Capture the cell that displays the provided text and extract its [x, y] central coordinate. 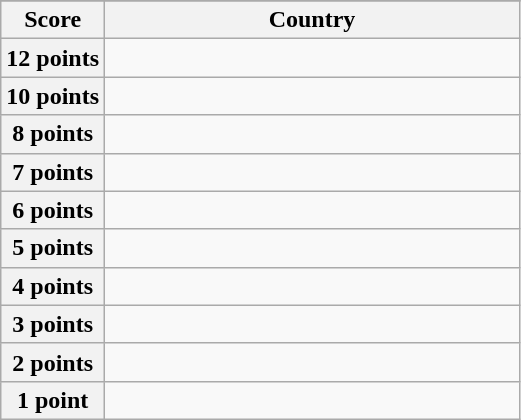
10 points [53, 96]
6 points [53, 210]
2 points [53, 362]
3 points [53, 324]
5 points [53, 248]
Country [312, 20]
7 points [53, 172]
8 points [53, 134]
Score [53, 20]
1 point [53, 400]
12 points [53, 58]
4 points [53, 286]
